Locate the cell with the specified text and output its (x, y) center coordinate. 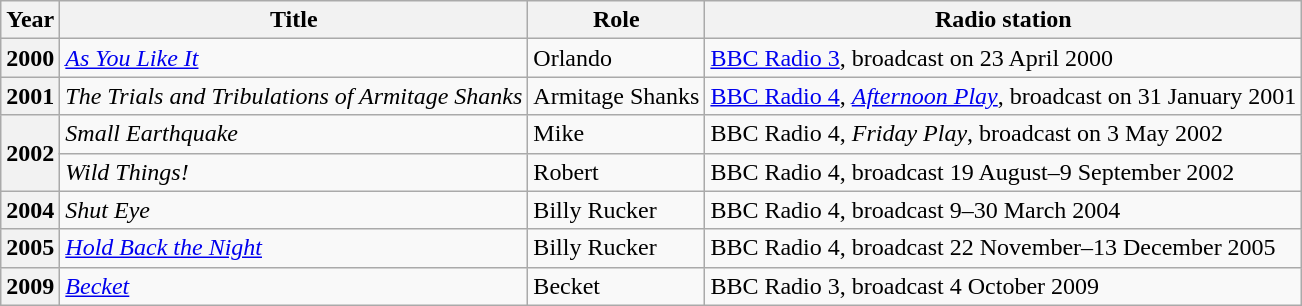
Radio station (1004, 20)
2001 (30, 96)
BBC Radio 4, broadcast 9–30 March 2004 (1004, 210)
Title (294, 20)
Armitage Shanks (616, 96)
BBC Radio 4, Afternoon Play, broadcast on 31 January 2001 (1004, 96)
BBC Radio 4, Friday Play, broadcast on 3 May 2002 (1004, 134)
2005 (30, 248)
BBC Radio 3, broadcast on 23 April 2000 (1004, 58)
Shut Eye (294, 210)
Role (616, 20)
BBC Radio 4, broadcast 19 August–9 September 2002 (1004, 172)
Orlando (616, 58)
BBC Radio 4, broadcast 22 November–13 December 2005 (1004, 248)
Mike (616, 134)
2000 (30, 58)
Wild Things! (294, 172)
As You Like It (294, 58)
Year (30, 20)
2009 (30, 286)
Small Earthquake (294, 134)
Hold Back the Night (294, 248)
2002 (30, 153)
BBC Radio 3, broadcast 4 October 2009 (1004, 286)
The Trials and Tribulations of Armitage Shanks (294, 96)
Robert (616, 172)
2004 (30, 210)
